Determine the (X, Y) coordinate at the center of the cell enclosing the given text.  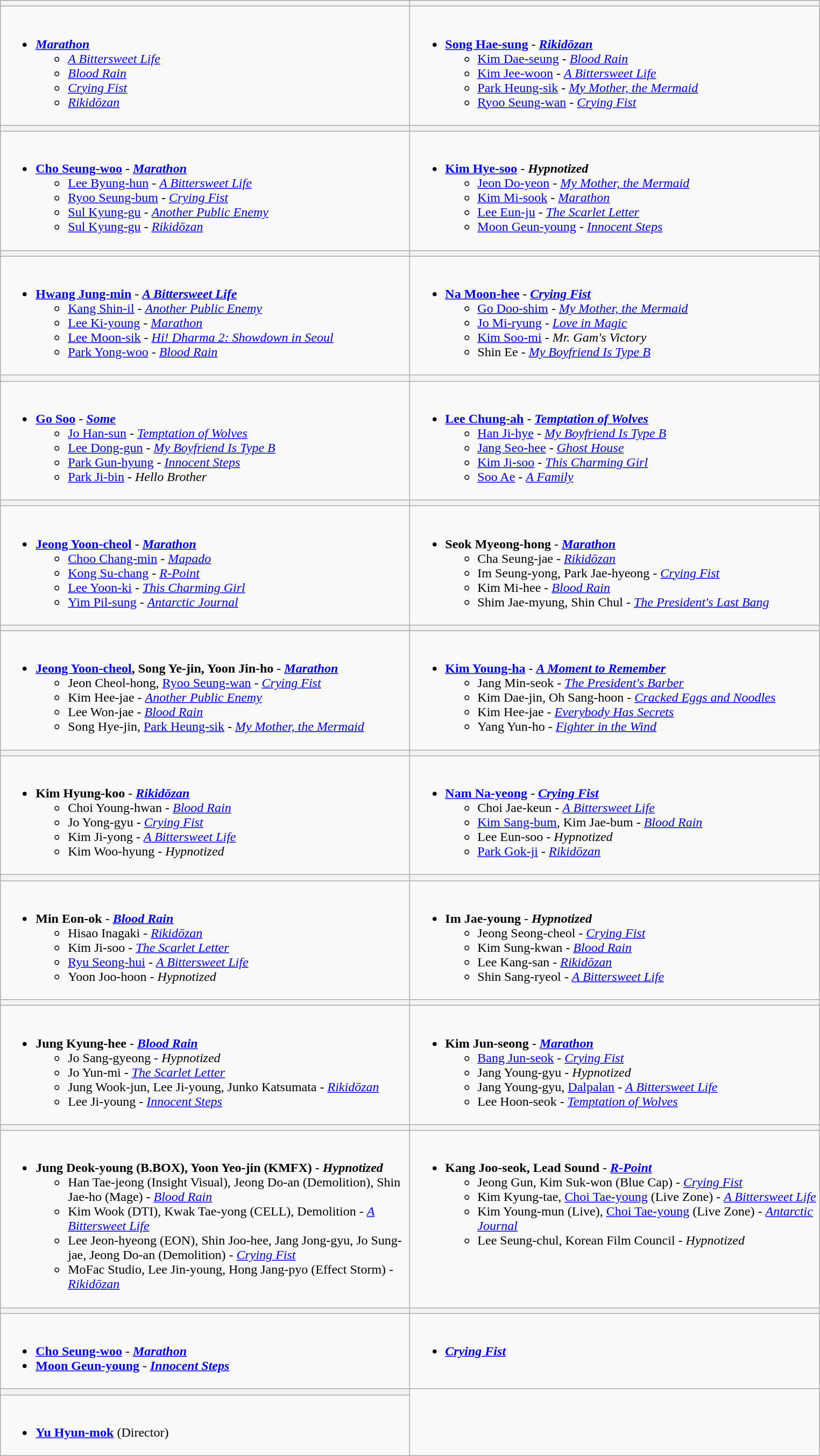
Lee Chung-ah - Temptation of WolvesHan Ji-hye - My Boyfriend Is Type BJang Seo-hee - Ghost HouseKim Ji-soo - This Charming GirlSoo Ae - A Family (614, 440)
Im Jae-young - HypnotizedJeong Seong-cheol - Crying FistKim Sung-kwan - Blood RainLee Kang-san - RikidōzanShin Sang-ryeol - A Bittersweet Life (614, 941)
Cho Seung-woo - MarathonLee Byung-hun - A Bittersweet LifeRyoo Seung-bum - Crying FistSul Kyung-gu - Another Public EnemySul Kyung-gu - Rikidōzan (206, 190)
MarathonA Bittersweet LifeBlood RainCrying FistRikidōzan (206, 66)
Crying Fist (614, 1351)
Kim Hye-soo - HypnotizedJeon Do-yeon - My Mother, the MermaidKim Mi-sook - MarathonLee Eun-ju - The Scarlet LetterMoon Geun-young - Innocent Steps (614, 190)
Min Eon-ok - Blood RainHisao Inagaki - RikidōzanKim Ji-soo - The Scarlet LetterRyu Seong-hui - A Bittersweet LifeYoon Joo-hoon - Hypnotized (206, 941)
Cho Seung-woo - MarathonMoon Geun-young - Innocent Steps (206, 1351)
Go Soo - SomeJo Han-sun - Temptation of WolvesLee Dong-gun - My Boyfriend Is Type BPark Gun-hyung - Innocent StepsPark Ji-bin - Hello Brother (206, 440)
Kim Hyung-koo - RikidōzanChoi Young-hwan - Blood RainJo Yong-gyu - Crying FistKim Ji-yong - A Bittersweet LifeKim Woo-hyung - Hypnotized (206, 816)
Jeong Yoon-cheol - MarathonChoo Chang-min - MapadoKong Su-chang - R-PointLee Yoon-ki - This Charming GirlYim Pil-sung - Antarctic Journal (206, 565)
Nam Na-yeong - Crying FistChoi Jae-keun - A Bittersweet LifeKim Sang-bum, Kim Jae-bum - Blood RainLee Eun-soo - HypnotizedPark Gok-ji - Rikidōzan (614, 816)
Yu Hyun-mok (Director) (206, 1425)
